Pinpoint the cell where the given text exists, returning its (x, y) midpoint coordinate. 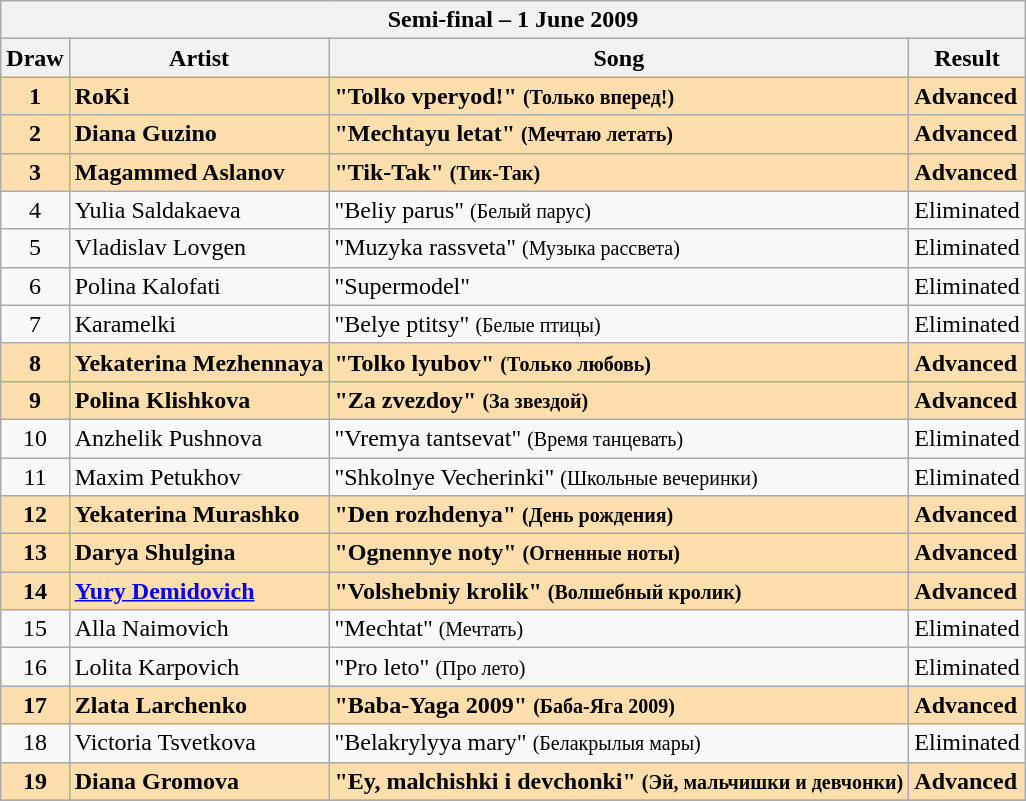
Victoria Tsvetkova (199, 743)
1 (35, 96)
19 (35, 781)
Draw (35, 58)
Yekaterina Murashko (199, 515)
4 (35, 210)
Alla Naimovich (199, 629)
"Mechtat" (Мечтать) (619, 629)
"Belye ptitsy" (Белые птицы) (619, 324)
Zlata Larchenko (199, 705)
14 (35, 591)
Diana Guzino (199, 134)
2 (35, 134)
15 (35, 629)
Karamelki (199, 324)
"Supermodel" (619, 286)
Diana Gromova (199, 781)
10 (35, 438)
"Tik-Tak" (Тик-Так) (619, 172)
6 (35, 286)
Anzhelik Pushnova (199, 438)
Darya Shulgina (199, 553)
8 (35, 362)
18 (35, 743)
"Ey, malchishki i devchonki" (Эй, мальчишки и девчонки) (619, 781)
Yekaterina Mezhennaya (199, 362)
"Ognennye noty" (Огненные ноты) (619, 553)
"Pro leto" (Про лето) (619, 667)
"Za zvezdoy" (За звездой) (619, 400)
Lolita Karpovich (199, 667)
9 (35, 400)
"Beliy parus" (Белый парус) (619, 210)
"Muzyka rassveta" (Музыка рассвета) (619, 248)
5 (35, 248)
Polina Kalofati (199, 286)
"Volshebniy krolik" (Волшебный кролик) (619, 591)
Semi-final – 1 June 2009 (513, 20)
Yury Demidovich (199, 591)
Vladislav Lovgen (199, 248)
Song (619, 58)
"Den rozhdenya" (День рождения) (619, 515)
"Belakrylyya mary" (Белакрылыя мары) (619, 743)
"Shkolnye Vecherinki" (Школьные вечеринки) (619, 477)
"Vremya tantsevat" (Время танцевать) (619, 438)
17 (35, 705)
Polina Klishkova (199, 400)
16 (35, 667)
12 (35, 515)
Result (967, 58)
"Baba-Yaga 2009" (Баба-Яга 2009) (619, 705)
"Tolko vperyod!" (Только вперед!) (619, 96)
7 (35, 324)
3 (35, 172)
Artist (199, 58)
13 (35, 553)
RoKi (199, 96)
11 (35, 477)
"Tolko lyubov" (Только любовь) (619, 362)
"Mechtayu letat" (Мечтаю летать) (619, 134)
Maxim Petukhov (199, 477)
Yulia Saldakaeva (199, 210)
Magammed Aslanov (199, 172)
